Scan for the cell matching the given text and deliver its (x, y) coordinate at center. 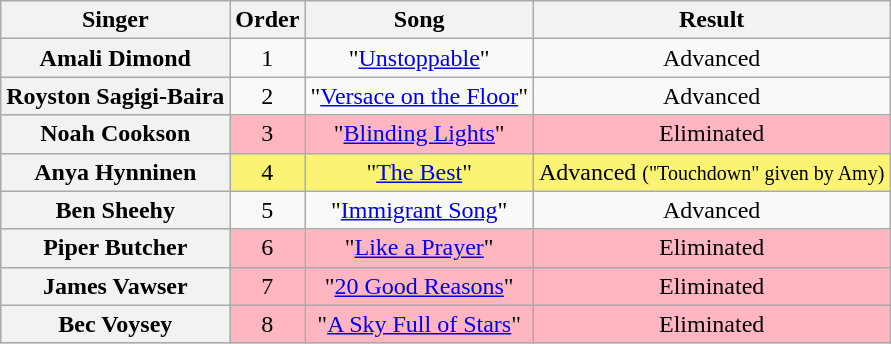
Result (711, 20)
"The Best" (420, 172)
7 (268, 286)
Song (420, 20)
Anya Hynninen (116, 172)
2 (268, 96)
Advanced ("Touchdown" given by Amy) (711, 172)
"Blinding Lights" (420, 134)
Noah Cookson (116, 134)
6 (268, 248)
Order (268, 20)
"Unstoppable" (420, 58)
5 (268, 210)
3 (268, 134)
Amali Dimond (116, 58)
"Like a Prayer" (420, 248)
Piper Butcher (116, 248)
Ben Sheehy (116, 210)
James Vawser (116, 286)
Royston Sagigi-Baira (116, 96)
"20 Good Reasons" (420, 286)
4 (268, 172)
8 (268, 324)
"Immigrant Song" (420, 210)
"A Sky Full of Stars" (420, 324)
Bec Voysey (116, 324)
"Versace on the Floor" (420, 96)
1 (268, 58)
Singer (116, 20)
